Return (x, y) of the center of cell containing provided text 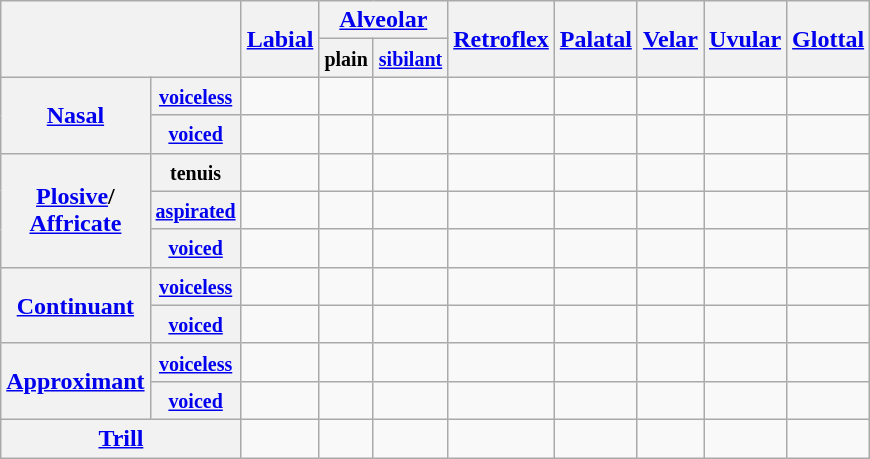
Labial (280, 39)
Continuant (76, 305)
Palatal (596, 39)
sibilant (410, 58)
Alveolar (384, 20)
tenuis (196, 172)
Nasal (76, 115)
Approximant (76, 381)
plain (346, 58)
Uvular (746, 39)
Trill (121, 438)
Plosive/Affricate (76, 210)
Velar (670, 39)
Glottal (828, 39)
aspirated (196, 210)
Retroflex (502, 39)
